Capture the cell that displays the provided text and extract its [X, Y] central coordinate. 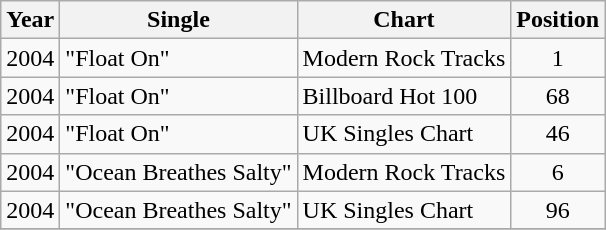
Chart [404, 20]
96 [558, 210]
Year [30, 20]
6 [558, 172]
Single [178, 20]
46 [558, 134]
Position [558, 20]
68 [558, 96]
Billboard Hot 100 [404, 96]
1 [558, 58]
